Detect which cell encompasses the target text, then output its (x, y) center coordinate. 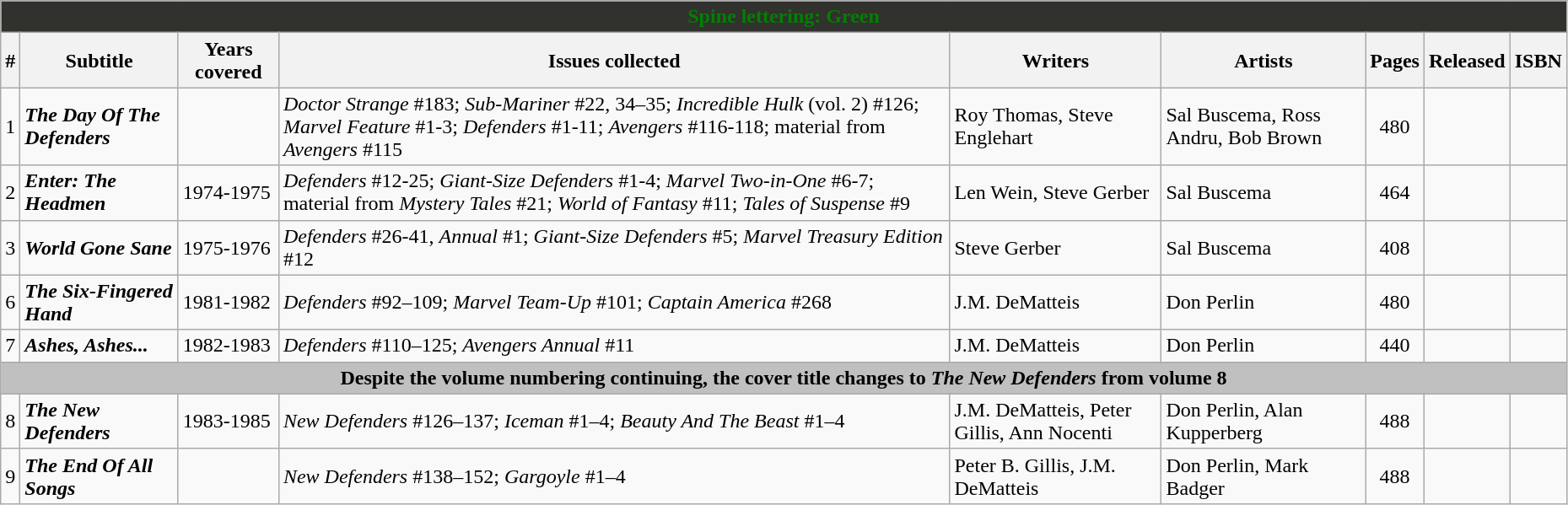
7 (10, 346)
Don Perlin, Mark Badger (1264, 475)
1974-1975 (228, 192)
Defenders #92–109; Marvel Team-Up #101; Captain America #268 (614, 302)
1 (10, 126)
The Day Of The Defenders (100, 126)
1975-1976 (228, 248)
Enter: The Headmen (100, 192)
408 (1395, 248)
ISBN (1538, 61)
New Defenders #126–137; Iceman #1–4; Beauty And The Beast #1–4 (614, 422)
Defenders #26-41, Annual #1; Giant-Size Defenders #5; Marvel Treasury Edition #12 (614, 248)
Issues collected (614, 61)
3 (10, 248)
Steve Gerber (1056, 248)
Artists (1264, 61)
The Six-Fingered Hand (100, 302)
8 (10, 422)
World Gone Sane (100, 248)
Len Wein, Steve Gerber (1056, 192)
Defenders #12-25; Giant-Size Defenders #1-4; Marvel Two-in-One #6-7; material from Mystery Tales #21; World of Fantasy #11; Tales of Suspense #9 (614, 192)
464 (1395, 192)
2 (10, 192)
Subtitle (100, 61)
440 (1395, 346)
Defenders #110–125; Avengers Annual #11 (614, 346)
Released (1467, 61)
Sal Buscema, Ross Andru, Bob Brown (1264, 126)
6 (10, 302)
Spine lettering: Green (784, 17)
Peter B. Gillis, J.M. DeMatteis (1056, 475)
Years covered (228, 61)
New Defenders #138–152; Gargoyle #1–4 (614, 475)
Despite the volume numbering continuing, the cover title changes to The New Defenders from volume 8 (784, 378)
1981-1982 (228, 302)
Roy Thomas, Steve Englehart (1056, 126)
Don Perlin, Alan Kupperberg (1264, 422)
9 (10, 475)
Ashes, Ashes... (100, 346)
J.M. DeMatteis, Peter Gillis, Ann Nocenti (1056, 422)
The New Defenders (100, 422)
1983-1985 (228, 422)
# (10, 61)
The End Of All Songs (100, 475)
1982-1983 (228, 346)
Writers (1056, 61)
Pages (1395, 61)
